Return the [x, y] coordinate for the center point of the cell that contains the specified text.  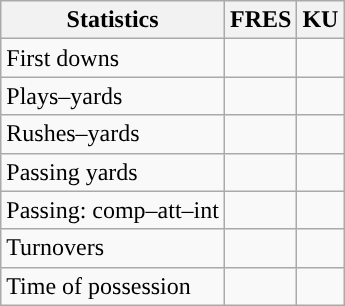
Rushes–yards [113, 134]
FRES [260, 20]
First downs [113, 58]
Statistics [113, 20]
Passing yards [113, 172]
Passing: comp–att–int [113, 210]
Time of possession [113, 286]
Plays–yards [113, 96]
KU [320, 20]
Turnovers [113, 248]
